Output the (X, Y) coordinate of the center of the cell containing the given text.  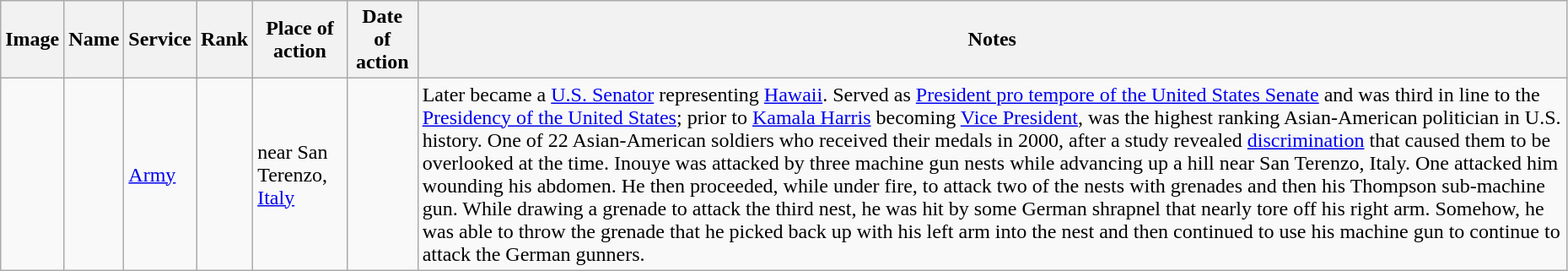
Notes (992, 40)
Place of action (300, 40)
Date of action (382, 40)
Rank (224, 40)
Army (160, 174)
Name (94, 40)
Service (160, 40)
near San Terenzo, Italy (300, 174)
Image (32, 40)
